Find where the given text appears and provide that cell's center as (X, Y) coordinate. 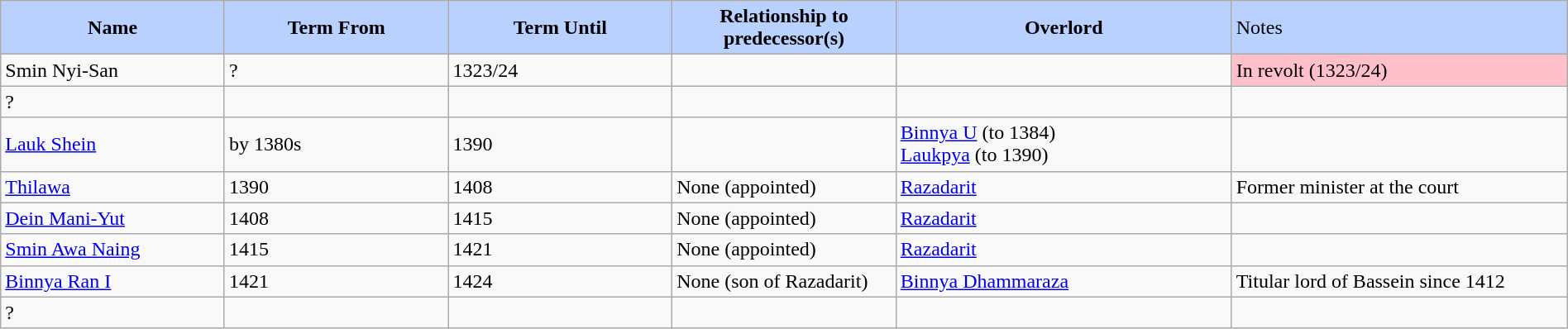
In revolt (1323/24) (1399, 70)
Term From (336, 28)
Titular lord of Bassein since 1412 (1399, 281)
None (son of Razadarit) (784, 281)
Notes (1399, 28)
Former minister at the court (1399, 187)
Name (112, 28)
Term Until (561, 28)
Dein Mani-Yut (112, 218)
1424 (561, 281)
Overlord (1064, 28)
Smin Nyi-San (112, 70)
by 1380s (336, 144)
Relationship to predecessor(s) (784, 28)
Thilawa (112, 187)
Lauk Shein (112, 144)
Binnya U (to 1384) Laukpya (to 1390) (1064, 144)
Binnya Dhammaraza (1064, 281)
1323/24 (561, 70)
Smin Awa Naing (112, 250)
Binnya Ran I (112, 281)
